Find where the given text appears and provide that cell's center as [x, y] coordinate. 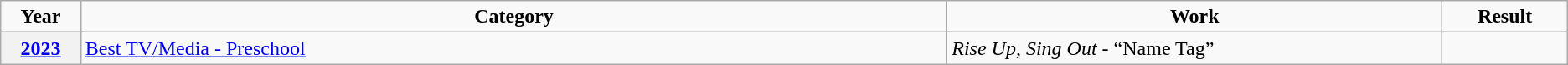
Best TV/Media - Preschool [513, 48]
Year [41, 17]
Work [1194, 17]
Rise Up, Sing Out - “Name Tag” [1194, 48]
Result [1504, 17]
2023 [41, 48]
Category [513, 17]
